Identify which cell holds the provided text, then report its [x, y] central coordinate. 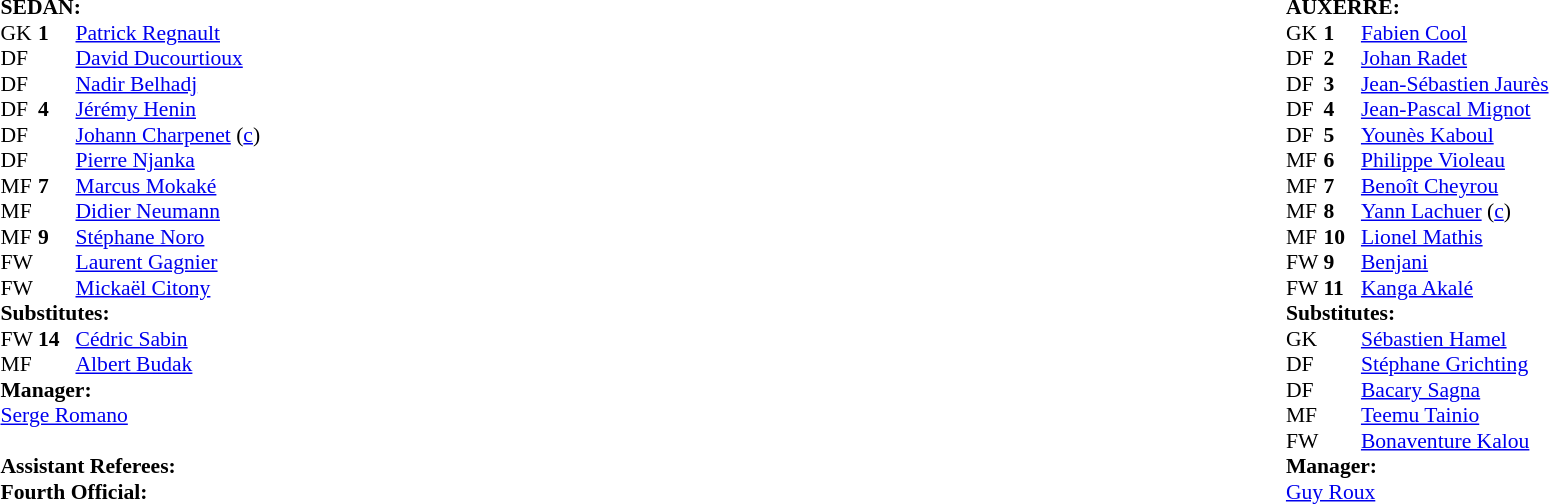
Laurent Gagnier [168, 263]
Albert Budak [168, 365]
Younès Kaboul [1455, 135]
Mickaël Citony [168, 288]
Jérémy Henin [168, 109]
Teemu Tainio [1455, 415]
Johan Radet [1455, 59]
Cédric Sabin [168, 339]
10 [1342, 237]
Philippe Violeau [1455, 161]
Yann Lachuer (c) [1455, 211]
Bacary Sagna [1455, 390]
Sébastien Hamel [1455, 339]
Patrick Regnault [168, 33]
Jean-Sébastien Jaurès [1455, 84]
14 [57, 339]
Benjani [1455, 263]
Jean-Pascal Mignot [1455, 109]
Lionel Mathis [1455, 237]
Stéphane Noro [168, 237]
Benoît Cheyrou [1455, 186]
Fabien Cool [1455, 33]
2 [1342, 59]
Kanga Akalé [1455, 288]
6 [1342, 161]
Serge RomanoAssistant Referees: Fourth Official: [130, 453]
3 [1342, 84]
Johann Charpenet (c) [168, 135]
11 [1342, 288]
David Ducourtioux [168, 59]
Stéphane Grichting [1455, 365]
Nadir Belhadj [168, 84]
Didier Neumann [168, 211]
5 [1342, 135]
8 [1342, 211]
Bonaventure Kalou [1455, 441]
Marcus Mokaké [168, 186]
Pierre Njanka [168, 161]
